Return the (x, y) coordinate for the center point of the cell that contains the specified text.  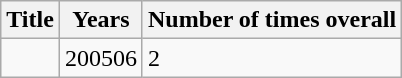
Years (100, 20)
Title (30, 20)
2 (272, 58)
200506 (100, 58)
Number of times overall (272, 20)
